For the text-containing cell, return its midpoint in (X, Y) coordinate format. 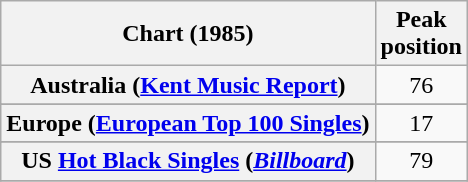
Chart (1985) (188, 34)
US Hot Black Singles (Billboard) (188, 161)
79 (421, 161)
Europe (European Top 100 Singles) (188, 123)
17 (421, 123)
Peakposition (421, 34)
Australia (Kent Music Report) (188, 85)
76 (421, 85)
